Detect which cell encompasses the target text, then output its [x, y] center coordinate. 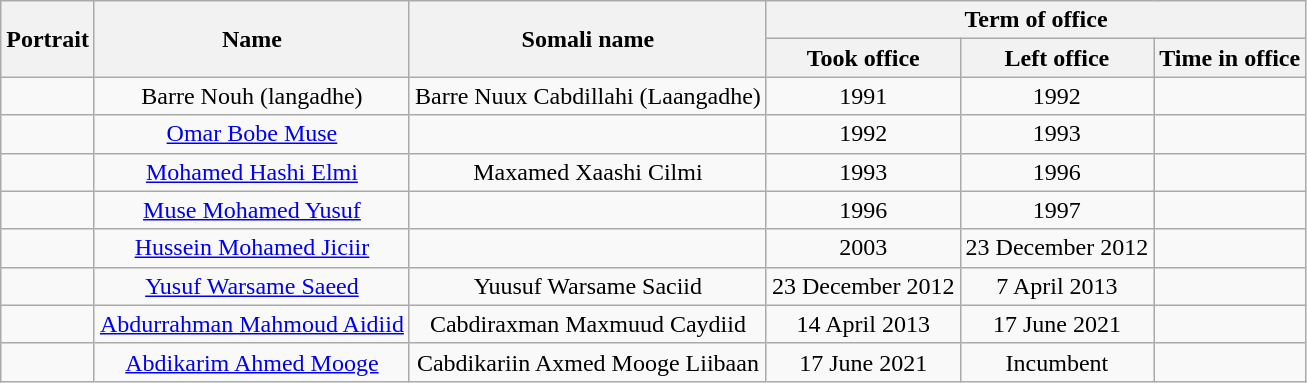
1997 [1057, 210]
Name [252, 39]
Yuusuf Warsame Saciid [588, 286]
Cabdikariin Axmed Mooge Liibaan [588, 362]
7 April 2013 [1057, 286]
Somali name [588, 39]
Time in office [1230, 58]
Abdurrahman Mahmoud Aidiid [252, 324]
Incumbent [1057, 362]
Portrait [48, 39]
Muse Mohamed Yusuf [252, 210]
Yusuf Warsame Saeed [252, 286]
1991 [863, 96]
Hussein Mohamed Jiciir [252, 248]
Barre Nuux Cabdillahi (Laangadhe) [588, 96]
Term of office [1036, 20]
14 April 2013 [863, 324]
Mohamed Hashi Elmi [252, 172]
2003 [863, 248]
Abdikarim Ahmed Mooge [252, 362]
Barre Nouh (langadhe) [252, 96]
Cabdiraxman Maxmuud Caydiid [588, 324]
Omar Bobe Muse [252, 134]
Left office [1057, 58]
Took office [863, 58]
Maxamed Xaashi Cilmi [588, 172]
